Pinpoint the cell where the given text exists, returning its [x, y] midpoint coordinate. 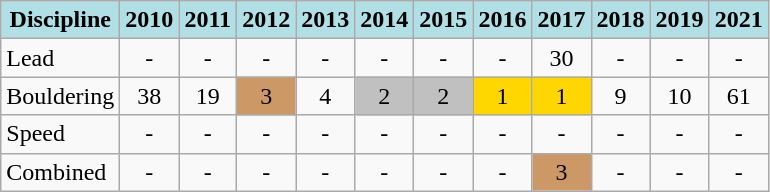
38 [150, 96]
2021 [738, 20]
2019 [680, 20]
Lead [60, 58]
61 [738, 96]
9 [620, 96]
4 [326, 96]
Discipline [60, 20]
19 [208, 96]
2016 [502, 20]
2012 [266, 20]
2011 [208, 20]
2017 [562, 20]
Speed [60, 134]
Bouldering [60, 96]
Combined [60, 172]
10 [680, 96]
2010 [150, 20]
2015 [444, 20]
2018 [620, 20]
30 [562, 58]
2014 [384, 20]
2013 [326, 20]
